Detect which cell encompasses the target text, then output its [x, y] center coordinate. 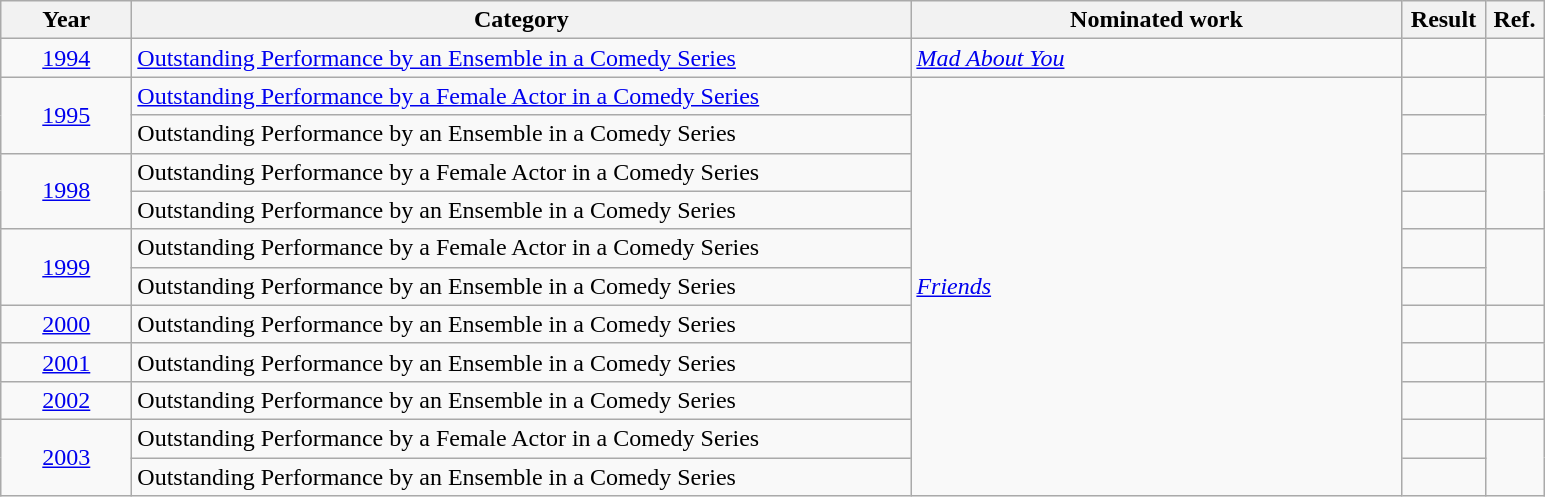
Friends [1156, 286]
1995 [66, 115]
1999 [66, 267]
Ref. [1514, 20]
Year [66, 20]
Category [522, 20]
Result [1444, 20]
2003 [66, 457]
2001 [66, 362]
1998 [66, 191]
2000 [66, 324]
Mad About You [1156, 58]
2002 [66, 400]
1994 [66, 58]
Nominated work [1156, 20]
